For the text-containing cell, return its midpoint in [x, y] coordinate format. 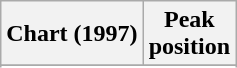
Chart (1997) [72, 34]
Peakposition [189, 34]
